Return [X, Y] of the center of cell containing provided text 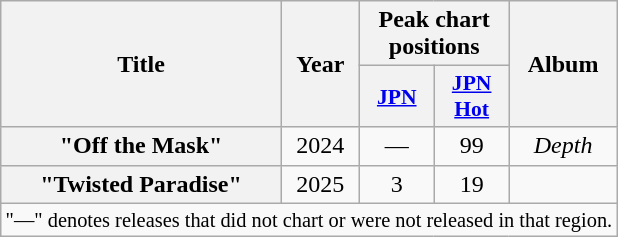
2024 [320, 146]
"—" denotes releases that did not chart or were not released in that region. [309, 220]
"Off the Mask" [142, 146]
JPNHot [472, 96]
Album [563, 64]
19 [472, 184]
Peak chart positions [434, 34]
JPN [396, 96]
99 [472, 146]
Title [142, 64]
"Twisted Paradise" [142, 184]
Depth [563, 146]
— [396, 146]
Year [320, 64]
3 [396, 184]
2025 [320, 184]
